Output the (x, y) coordinate of the center of the cell containing the given text.  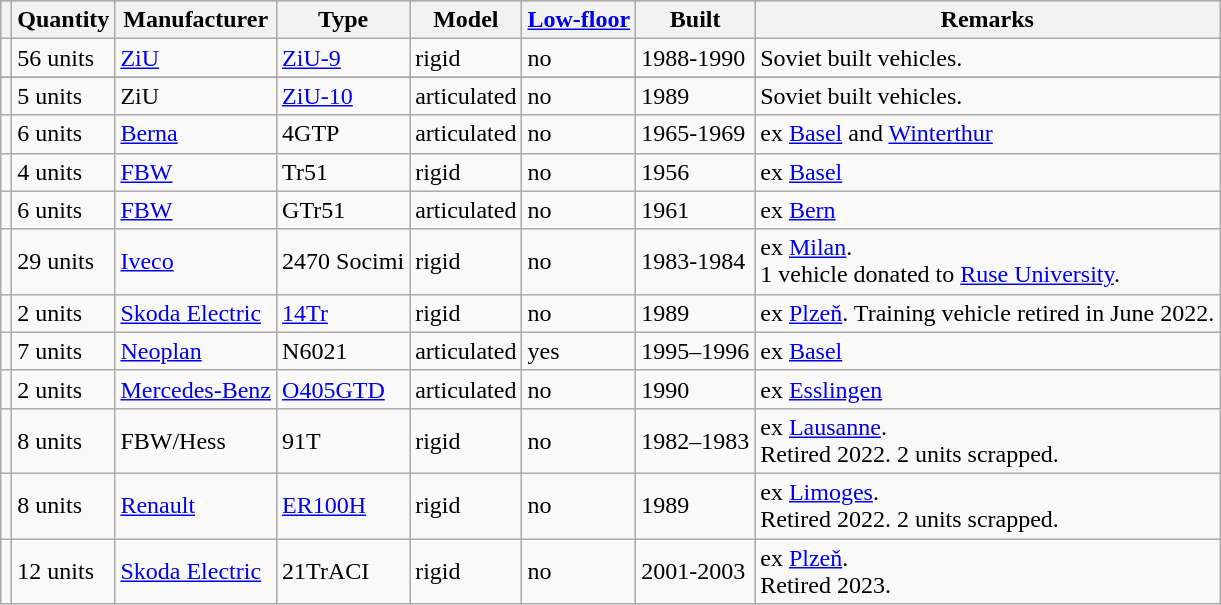
N6021 (344, 351)
ex Lausanne.Retired 2022. 2 units scrapped. (988, 440)
Mercedes-Benz (196, 389)
ex Plzeň. Training vehicle retired in June 2022. (988, 313)
1983-1984 (696, 262)
1990 (696, 389)
ex Basel and Winterthur (988, 134)
Low-floor (579, 20)
91T (344, 440)
ex Bern (988, 210)
ZiU-9 (344, 58)
ex Limoges.Retired 2022. 2 units scrapped. (988, 506)
1956 (696, 172)
ex Esslingen (988, 389)
yes (579, 351)
GTr51 (344, 210)
5 units (64, 96)
29 units (64, 262)
Model (466, 20)
Tr51 (344, 172)
Quantity (64, 20)
Type (344, 20)
Berna (196, 134)
Iveco (196, 262)
7 units (64, 351)
1995–1996 (696, 351)
1982–1983 (696, 440)
FBW/Hess (196, 440)
Remarks (988, 20)
21TrACI (344, 570)
ex Milan.1 vehicle donated to Ruse University. (988, 262)
ZiU-10 (344, 96)
1988-1990 (696, 58)
2001-2003 (696, 570)
4GTP (344, 134)
Built (696, 20)
ex Plzeň.Retired 2023. (988, 570)
O405GTD (344, 389)
56 units (64, 58)
1965-1969 (696, 134)
Manufacturer (196, 20)
4 units (64, 172)
Neoplan (196, 351)
ER100H (344, 506)
Renault (196, 506)
14Tr (344, 313)
2470 Socimi (344, 262)
12 units (64, 570)
1961 (696, 210)
